Return the [x, y] coordinate for the center point of the cell that contains the specified text.  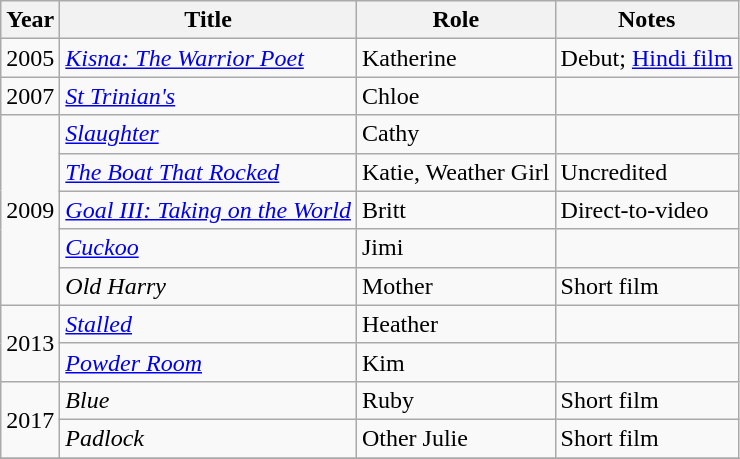
Katie, Weather Girl [456, 172]
Cathy [456, 134]
Other Julie [456, 438]
Kisna: The Warrior Poet [208, 58]
Kim [456, 362]
2009 [30, 210]
Britt [456, 210]
Slaughter [208, 134]
2017 [30, 419]
Notes [646, 20]
Blue [208, 400]
Year [30, 20]
2005 [30, 58]
The Boat That Rocked [208, 172]
Uncredited [646, 172]
Direct-to-video [646, 210]
Ruby [456, 400]
Cuckoo [208, 248]
Jimi [456, 248]
Mother [456, 286]
Heather [456, 324]
Chloe [456, 96]
Stalled [208, 324]
Powder Room [208, 362]
Role [456, 20]
Goal III: Taking on the World [208, 210]
Katherine [456, 58]
2007 [30, 96]
Debut; Hindi film [646, 58]
Title [208, 20]
St Trinian's [208, 96]
2013 [30, 343]
Old Harry [208, 286]
Padlock [208, 438]
